Return [x, y] of the center of cell containing provided text 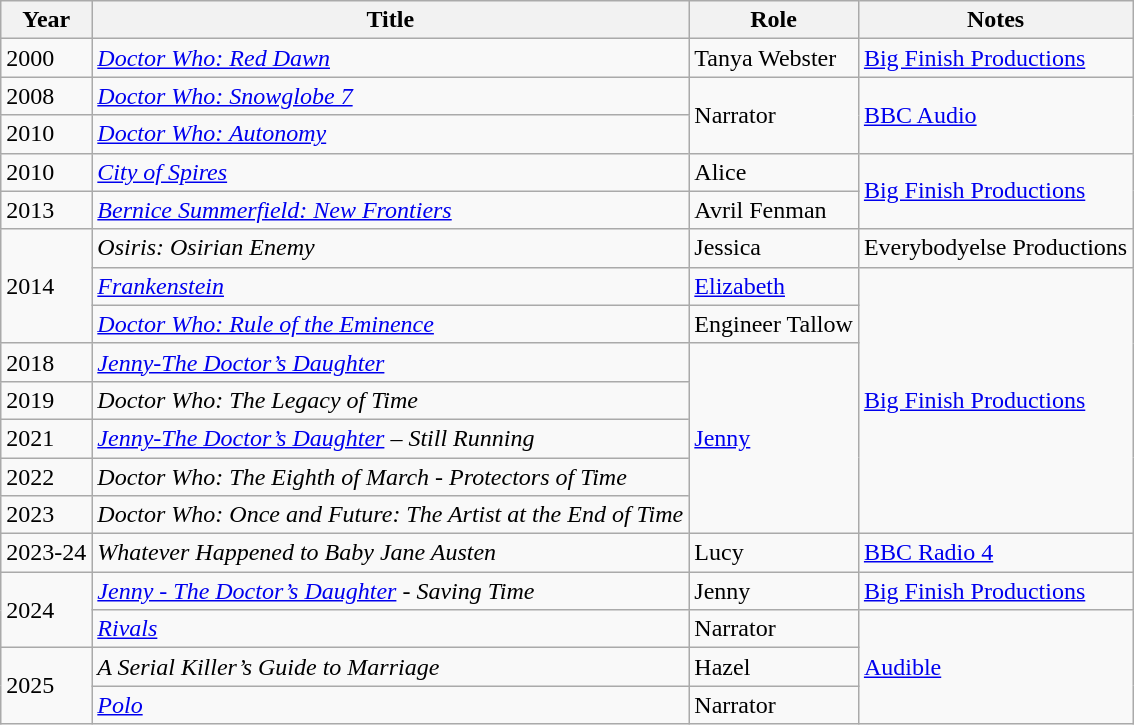
Jenny - The Doctor’s Daughter - Saving Time [390, 591]
Doctor Who: Autonomy [390, 134]
2019 [46, 400]
Hazel [774, 667]
2008 [46, 96]
Doctor Who: The Legacy of Time [390, 400]
Bernice Summerfield: New Frontiers [390, 210]
Engineer Tallow [774, 324]
Osiris: Osirian Enemy [390, 248]
2023 [46, 515]
Whatever Happened to Baby Jane Austen [390, 553]
Jenny-The Doctor’s Daughter [390, 362]
BBC Audio [995, 115]
Avril Fenman [774, 210]
Elizabeth [774, 286]
Doctor Who: Once and Future: The Artist at the End of Time [390, 515]
Lucy [774, 553]
2014 [46, 286]
Doctor Who: Red Dawn [390, 58]
Audible [995, 667]
Frankenstein [390, 286]
Notes [995, 20]
Jenny-The Doctor’s Daughter – Still Running [390, 438]
Doctor Who: Rule of the Eminence [390, 324]
Year [46, 20]
Alice [774, 172]
Jessica [774, 248]
2021 [46, 438]
Role [774, 20]
Doctor Who: The Eighth of March - Protectors of Time [390, 477]
Everybodyelse Productions [995, 248]
2018 [46, 362]
City of Spires [390, 172]
Doctor Who: Snowglobe 7 [390, 96]
2000 [46, 58]
2024 [46, 610]
2022 [46, 477]
BBC Radio 4 [995, 553]
2023-24 [46, 553]
Polo [390, 705]
Rivals [390, 629]
2025 [46, 686]
Tanya Webster [774, 58]
2013 [46, 210]
Title [390, 20]
A Serial Killer’s Guide to Marriage [390, 667]
